Return the [x, y] coordinate for the center point of the cell that contains the specified text.  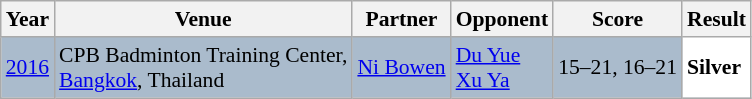
2016 [28, 68]
Result [716, 19]
Ni Bowen [401, 68]
Silver [716, 68]
15–21, 16–21 [618, 68]
Score [618, 19]
CPB Badminton Training Center,Bangkok, Thailand [203, 68]
Du Yue Xu Ya [502, 68]
Venue [203, 19]
Year [28, 19]
Partner [401, 19]
Opponent [502, 19]
